Search for the cell housing the specified text and yield its (x, y) center coordinate. 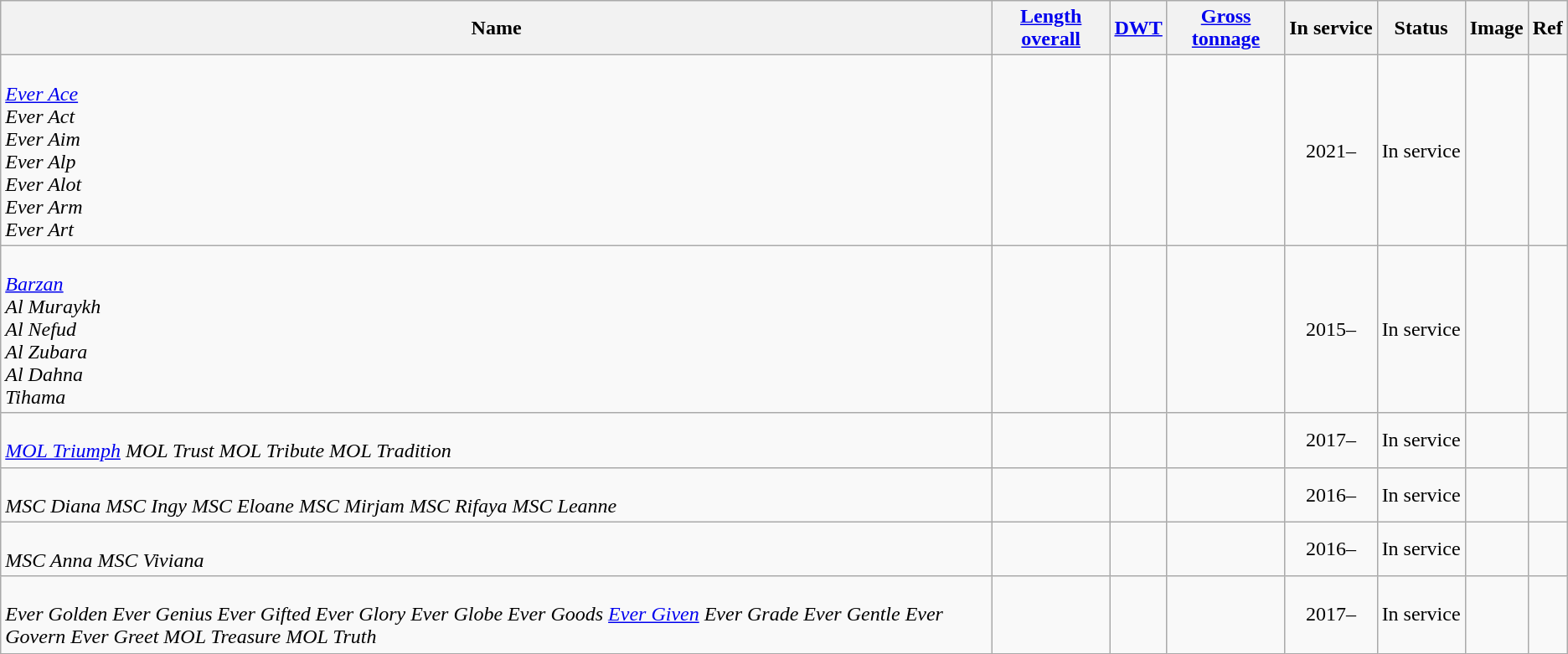
Name (497, 28)
Status (1421, 28)
MSC Anna MSC Viviana (497, 549)
DWT (1138, 28)
2021– (1331, 151)
MSC Diana MSC Ingy MSC Eloane MSC Mirjam MSC Rifaya MSC Leanne (497, 494)
2015– (1331, 329)
Image (1496, 28)
Gross tonnage (1225, 28)
MOL Triumph MOL Trust MOL Tribute MOL Tradition (497, 440)
BarzanAl MuraykhAl NefudAl ZubaraAl DahnaTihama (497, 329)
Ref (1548, 28)
Length overall (1050, 28)
Ever Golden Ever Genius Ever Gifted Ever Glory Ever Globe Ever Goods Ever Given Ever Grade Ever Gentle Ever Govern Ever Greet MOL Treasure MOL Truth (497, 615)
Ever AceEver ActEver AimEver AlpEver AlotEver ArmEver Art (497, 151)
